Pinpoint the cell where the given text exists, returning its (X, Y) midpoint coordinate. 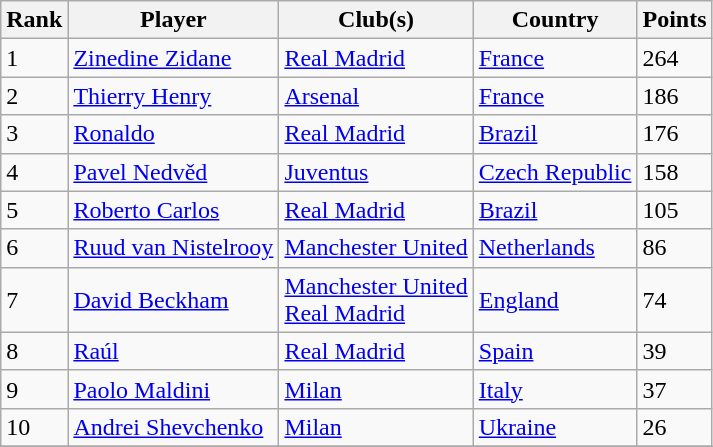
Andrei Shevchenko (174, 427)
Points (674, 20)
8 (34, 351)
5 (34, 210)
Ruud van Nistelrooy (174, 248)
9 (34, 389)
Country (555, 20)
Ukraine (555, 427)
Netherlands (555, 248)
Juventus (376, 172)
Manchester United (376, 248)
Rank (34, 20)
Manchester United Real Madrid (376, 300)
186 (674, 96)
Player (174, 20)
Ronaldo (174, 134)
176 (674, 134)
Roberto Carlos (174, 210)
Spain (555, 351)
3 (34, 134)
10 (34, 427)
Pavel Nedvěd (174, 172)
6 (34, 248)
264 (674, 58)
74 (674, 300)
Club(s) (376, 20)
England (555, 300)
7 (34, 300)
1 (34, 58)
Italy (555, 389)
Arsenal (376, 96)
Czech Republic (555, 172)
37 (674, 389)
105 (674, 210)
David Beckham (174, 300)
4 (34, 172)
Paolo Maldini (174, 389)
158 (674, 172)
Thierry Henry (174, 96)
86 (674, 248)
Raúl (174, 351)
Zinedine Zidane (174, 58)
2 (34, 96)
39 (674, 351)
26 (674, 427)
